Identify which cell holds the provided text, then report its [x, y] central coordinate. 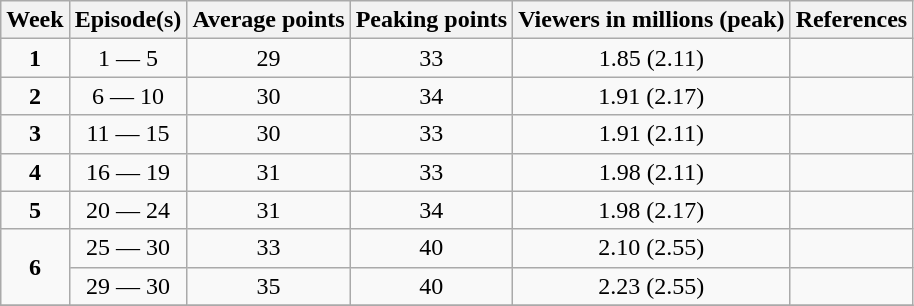
6 — 10 [128, 96]
2 [35, 96]
1 — 5 [128, 58]
Episode(s) [128, 20]
Week [35, 20]
1 [35, 58]
1.98 (2.17) [652, 210]
16 — 19 [128, 172]
29 [268, 58]
1.85 (2.11) [652, 58]
2.10 (2.55) [652, 248]
29 — 30 [128, 286]
11 — 15 [128, 134]
Viewers in millions (peak) [652, 20]
1.91 (2.17) [652, 96]
1.91 (2.11) [652, 134]
Average points [268, 20]
4 [35, 172]
References [852, 20]
Peaking points [431, 20]
2.23 (2.55) [652, 286]
6 [35, 267]
1.98 (2.11) [652, 172]
35 [268, 286]
3 [35, 134]
20 — 24 [128, 210]
5 [35, 210]
25 — 30 [128, 248]
